Pinpoint the cell where the given text exists, returning its (x, y) midpoint coordinate. 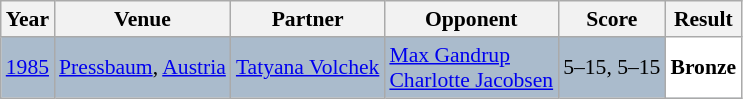
Tatyana Volchek (308, 68)
1985 (28, 68)
Partner (308, 19)
Year (28, 19)
Pressbaum, Austria (142, 68)
Score (612, 19)
Venue (142, 19)
Result (703, 19)
Opponent (471, 19)
Max Gandrup Charlotte Jacobsen (471, 68)
Bronze (703, 68)
5–15, 5–15 (612, 68)
